Output the (x, y) coordinate of the center of the cell containing the given text.  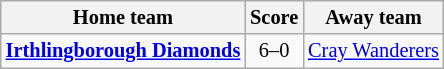
Irthlingborough Diamonds (123, 51)
Away team (374, 17)
Score (274, 17)
6–0 (274, 51)
Cray Wanderers (374, 51)
Home team (123, 17)
